Provide the (x, y) coordinate of the cell's center where the given text is located.  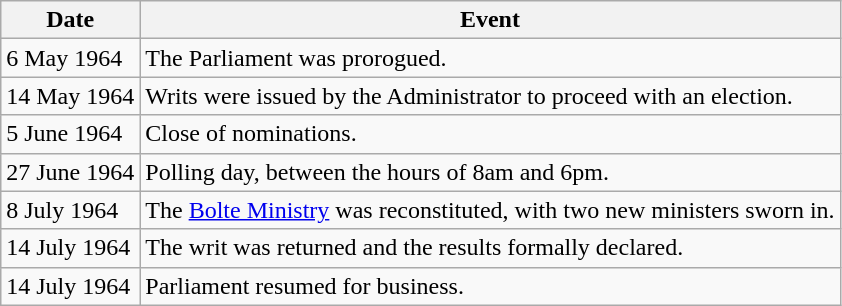
6 May 1964 (70, 58)
Event (490, 20)
Date (70, 20)
Polling day, between the hours of 8am and 6pm. (490, 172)
5 June 1964 (70, 134)
27 June 1964 (70, 172)
The writ was returned and the results formally declared. (490, 248)
8 July 1964 (70, 210)
Close of nominations. (490, 134)
The Bolte Ministry was reconstituted, with two new ministers sworn in. (490, 210)
14 May 1964 (70, 96)
Parliament resumed for business. (490, 286)
The Parliament was prorogued. (490, 58)
Writs were issued by the Administrator to proceed with an election. (490, 96)
